Scan for the cell matching the given text and deliver its [X, Y] coordinate at center. 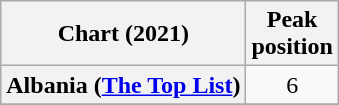
Albania (The Top List) [124, 85]
Chart (2021) [124, 34]
6 [292, 85]
Peakposition [292, 34]
